Detect which cell encompasses the target text, then output its (X, Y) center coordinate. 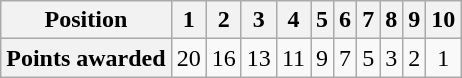
10 (444, 20)
Position (86, 20)
6 (346, 20)
13 (258, 58)
16 (224, 58)
20 (188, 58)
11 (293, 58)
8 (392, 20)
Points awarded (86, 58)
4 (293, 20)
